Find where the given text appears and provide that cell's center as [X, Y] coordinate. 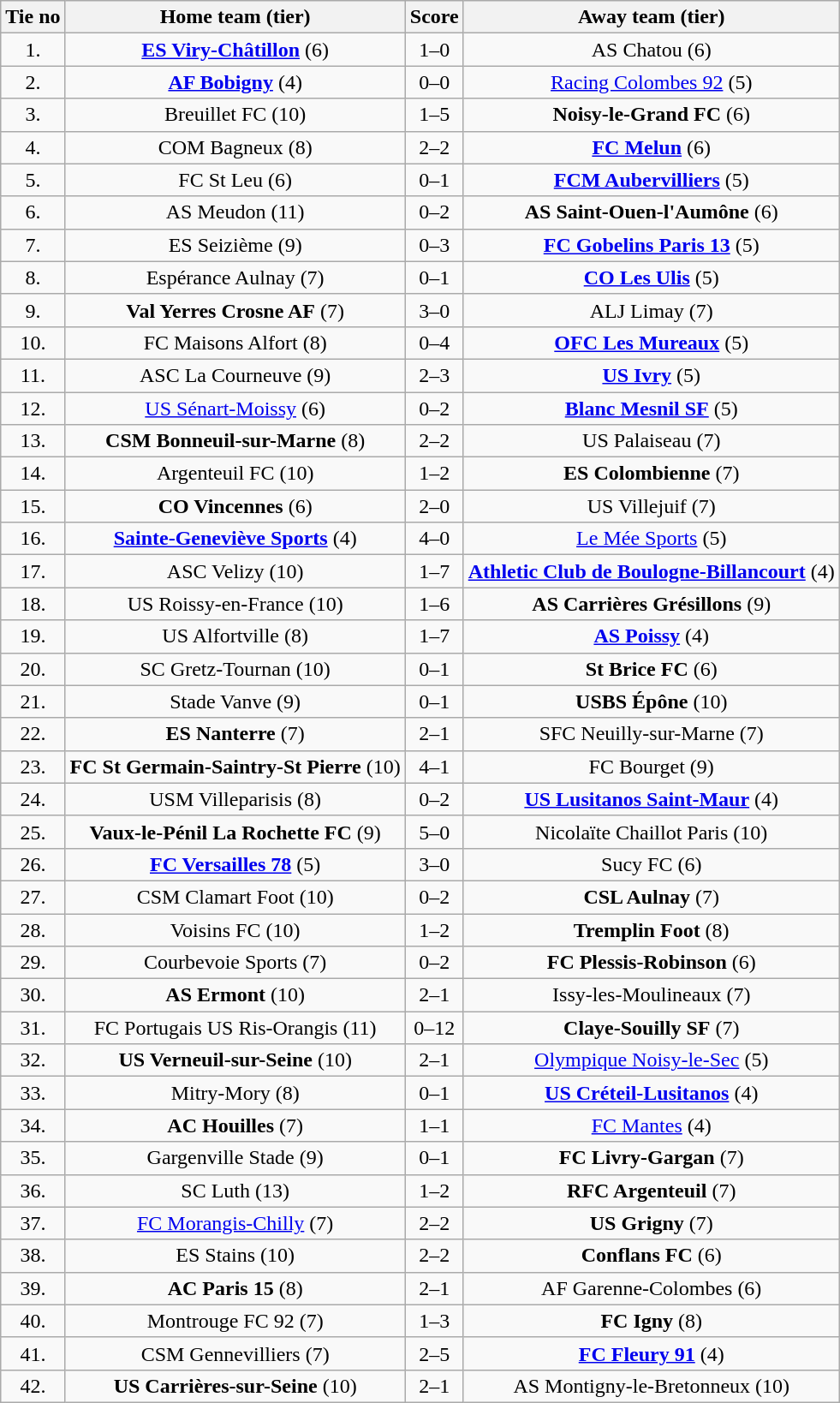
US Villejuif (7) [651, 506]
0–0 [434, 82]
30. [33, 995]
2–5 [434, 1353]
AS Montigny-le-Bretonneux (10) [651, 1386]
ALJ Limay (7) [651, 310]
37. [33, 1223]
AS Carrières Grésillons (9) [651, 604]
AF Garenne-Colombes (6) [651, 1288]
US Grigny (7) [651, 1223]
1. [33, 50]
0–3 [434, 245]
FC Livry-Gargan (7) [651, 1158]
14. [33, 474]
39. [33, 1288]
2–3 [434, 375]
29. [33, 963]
AC Paris 15 (8) [235, 1288]
USBS Épône (10) [651, 701]
FC St Germain-Saintry-St Pierre (10) [235, 767]
Breuillet FC (10) [235, 115]
ES Viry-Châtillon (6) [235, 50]
US Verneuil-sur-Seine (10) [235, 1060]
ES Colombienne (7) [651, 474]
36. [33, 1191]
US Carrières-sur-Seine (10) [235, 1386]
CSM Gennevilliers (7) [235, 1353]
FC Bourget (9) [651, 767]
US Sénart-Moissy (6) [235, 409]
8. [33, 278]
AS Saint-Ouen-l'Aumône (6) [651, 212]
SFC Neuilly-sur-Marne (7) [651, 734]
10. [33, 343]
US Palaiseau (7) [651, 441]
15. [33, 506]
1–0 [434, 50]
FC Melun (6) [651, 147]
FC St Leu (6) [235, 180]
Tremplin Foot (8) [651, 929]
Val Yerres Crosne AF (7) [235, 310]
Olympique Noisy-le-Sec (5) [651, 1060]
FCM Aubervilliers (5) [651, 180]
5. [33, 180]
20. [33, 669]
3. [33, 115]
St Brice FC (6) [651, 669]
FC Portugais US Ris-Orangis (11) [235, 1028]
AS Poissy (4) [651, 636]
11. [33, 375]
SC Gretz-Tournan (10) [235, 669]
17. [33, 571]
9. [33, 310]
AS Ermont (10) [235, 995]
Espérance Aulnay (7) [235, 278]
1–1 [434, 1125]
ES Nanterre (7) [235, 734]
Vaux-le-Pénil La Rochette FC (9) [235, 832]
CSM Clamart Foot (10) [235, 897]
1–5 [434, 115]
COM Bagneux (8) [235, 147]
CO Les Ulis (5) [651, 278]
0–12 [434, 1028]
FC Igny (8) [651, 1321]
Le Mée Sports (5) [651, 539]
Claye-Souilly SF (7) [651, 1028]
18. [33, 604]
Montrouge FC 92 (7) [235, 1321]
AC Houilles (7) [235, 1125]
32. [33, 1060]
0–4 [434, 343]
28. [33, 929]
CSM Bonneuil-sur-Marne (8) [235, 441]
Gargenville Stade (9) [235, 1158]
FC Mantes (4) [651, 1125]
24. [33, 799]
Away team (tier) [651, 17]
13. [33, 441]
2. [33, 82]
Racing Colombes 92 (5) [651, 82]
Argenteuil FC (10) [235, 474]
42. [33, 1386]
12. [33, 409]
19. [33, 636]
ES Stains (10) [235, 1256]
Blanc Mesnil SF (5) [651, 409]
FC Maisons Alfort (8) [235, 343]
Sucy FC (6) [651, 864]
25. [33, 832]
1–6 [434, 604]
31. [33, 1028]
23. [33, 767]
21. [33, 701]
7. [33, 245]
FC Fleury 91 (4) [651, 1353]
Courbevoie Sports (7) [235, 963]
4–0 [434, 539]
AF Bobigny (4) [235, 82]
5–0 [434, 832]
OFC Les Mureaux (5) [651, 343]
1–3 [434, 1321]
ES Seizième (9) [235, 245]
Conflans FC (6) [651, 1256]
AS Chatou (6) [651, 50]
US Créteil-Lusitanos (4) [651, 1093]
USM Villeparisis (8) [235, 799]
Athletic Club de Boulogne-Billancourt (4) [651, 571]
AS Meudon (11) [235, 212]
2–0 [434, 506]
40. [33, 1321]
Sainte-Geneviève Sports (4) [235, 539]
FC Versailles 78 (5) [235, 864]
Score [434, 17]
Nicolaïte Chaillot Paris (10) [651, 832]
Voisins FC (10) [235, 929]
FC Morangis-Chilly (7) [235, 1223]
Stade Vanve (9) [235, 701]
CO Vincennes (6) [235, 506]
16. [33, 539]
SC Luth (13) [235, 1191]
ASC La Courneuve (9) [235, 375]
35. [33, 1158]
27. [33, 897]
22. [33, 734]
Issy-les-Moulineaux (7) [651, 995]
Home team (tier) [235, 17]
ASC Velizy (10) [235, 571]
Noisy-le-Grand FC (6) [651, 115]
Mitry-Mory (8) [235, 1093]
RFC Argenteuil (7) [651, 1191]
38. [33, 1256]
FC Plessis-Robinson (6) [651, 963]
CSL Aulnay (7) [651, 897]
6. [33, 212]
34. [33, 1125]
41. [33, 1353]
US Ivry (5) [651, 375]
26. [33, 864]
33. [33, 1093]
FC Gobelins Paris 13 (5) [651, 245]
US Roissy-en-France (10) [235, 604]
4. [33, 147]
US Alfortville (8) [235, 636]
4–1 [434, 767]
US Lusitanos Saint-Maur (4) [651, 799]
Tie no [33, 17]
